Provide the [X, Y] coordinate of the cell's center where the given text is located.  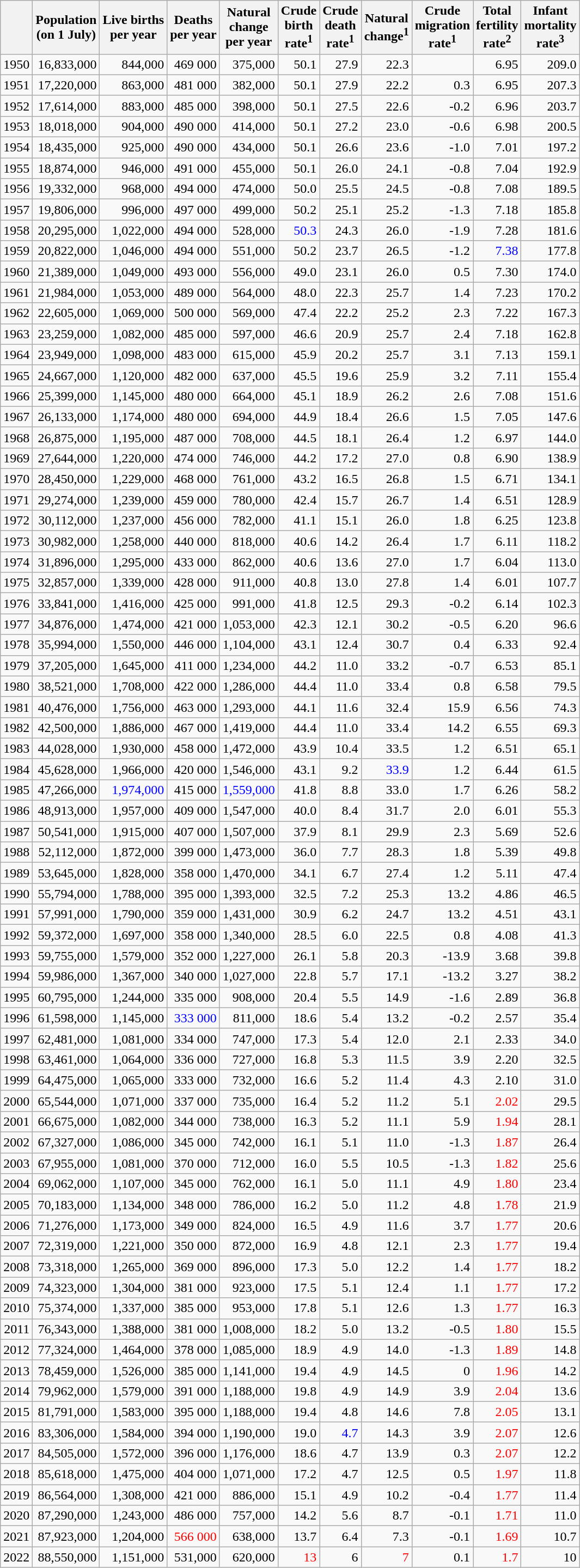
21,389,000 [66, 272]
407 000 [194, 832]
185.8 [550, 210]
88,550,000 [66, 1557]
50,541,000 [66, 832]
31.0 [550, 1080]
486 000 [194, 1516]
1,340,000 [248, 935]
2.57 [497, 1018]
19.0 [298, 1432]
40,476,000 [66, 707]
2.10 [497, 1080]
1959 [16, 251]
446 000 [194, 645]
44,028,000 [66, 748]
2001 [16, 1121]
9.2 [340, 769]
84,505,000 [66, 1453]
359 000 [194, 914]
7.22 [497, 313]
23.7 [340, 251]
44.1 [298, 707]
482 000 [194, 375]
6 [340, 1557]
33.5 [387, 748]
6.4 [340, 1536]
123.8 [550, 521]
1980 [16, 686]
2010 [16, 1308]
1,027,000 [248, 977]
5.39 [497, 852]
24.3 [340, 230]
433 000 [194, 562]
53,645,000 [66, 873]
620,000 [248, 1557]
4.3 [442, 1080]
6.58 [497, 686]
1,295,000 [133, 562]
531,000 [194, 1557]
33.2 [387, 666]
15.7 [340, 500]
818,000 [248, 541]
382,000 [248, 85]
147.6 [550, 417]
1,367,000 [133, 977]
1,886,000 [133, 728]
23.4 [550, 1184]
455,000 [248, 168]
Naturalchange1 [387, 27]
14.3 [387, 1432]
67,955,000 [66, 1163]
1996 [16, 1018]
Population (on 1 July) [66, 27]
17.5 [298, 1288]
1,708,000 [133, 686]
399 000 [194, 852]
1,930,000 [133, 748]
1,546,000 [248, 769]
Infantmortality rate3 [550, 27]
5.11 [497, 873]
2021 [16, 1536]
86,564,000 [66, 1495]
6.33 [497, 645]
556,000 [248, 272]
-0.6 [442, 126]
1.94 [497, 1121]
2.02 [497, 1101]
1963 [16, 334]
1990 [16, 894]
1,286,000 [248, 686]
1971 [16, 500]
50.0 [298, 189]
39.8 [550, 956]
483 000 [194, 355]
1,507,000 [248, 832]
1988 [16, 852]
1,393,000 [248, 894]
1,966,000 [133, 769]
69.3 [550, 728]
762,000 [248, 1184]
1957 [16, 210]
7.23 [497, 292]
42.3 [298, 624]
50.3 [298, 230]
11.5 [387, 1059]
81,791,000 [66, 1412]
7 [387, 1557]
1,265,000 [133, 1267]
6.90 [497, 458]
151.6 [550, 396]
1.87 [497, 1143]
2009 [16, 1288]
727,000 [248, 1059]
87,290,000 [66, 1516]
77,324,000 [66, 1350]
5.9 [442, 1121]
22.5 [387, 935]
1,915,000 [133, 832]
1,756,000 [133, 707]
14.8 [550, 1350]
-0.7 [442, 666]
6.14 [497, 603]
564,000 [248, 292]
1.71 [497, 1516]
1,120,000 [133, 375]
7.7 [340, 852]
925,000 [133, 148]
1,227,000 [248, 956]
138.9 [550, 458]
37,205,000 [66, 666]
23,259,000 [66, 334]
896,000 [248, 1267]
991,000 [248, 603]
31.7 [387, 811]
36.0 [298, 852]
8.8 [340, 790]
1,174,000 [133, 417]
55,794,000 [66, 894]
946,000 [133, 168]
1,104,000 [248, 645]
74,323,000 [66, 1288]
31,896,000 [66, 562]
29.9 [387, 832]
1974 [16, 562]
1,064,000 [133, 1059]
1987 [16, 832]
1979 [16, 666]
27.2 [340, 126]
1972 [16, 521]
396 000 [194, 1453]
953,000 [248, 1308]
20.4 [298, 997]
2018 [16, 1474]
83,306,000 [66, 1432]
13 [298, 1557]
29,274,000 [66, 500]
1,550,000 [133, 645]
36.8 [550, 997]
4.86 [497, 894]
46.6 [298, 334]
637,000 [248, 375]
6.20 [497, 624]
30.9 [298, 914]
25.5 [340, 189]
1,584,000 [133, 1432]
1970 [16, 479]
6.11 [497, 541]
1,069,000 [133, 313]
2.4 [442, 334]
757,000 [248, 1516]
79,962,000 [66, 1391]
59,755,000 [66, 956]
2022 [16, 1557]
467 000 [194, 728]
61,598,000 [66, 1018]
8.1 [340, 832]
26.5 [387, 251]
2000 [16, 1101]
181.6 [550, 230]
45.9 [298, 355]
824,000 [248, 1225]
25.1 [340, 210]
1,645,000 [133, 666]
1,107,000 [133, 1184]
7.3 [387, 1536]
2020 [16, 1516]
1951 [16, 85]
469 000 [194, 64]
872,000 [248, 1246]
2.89 [497, 997]
35,994,000 [66, 645]
42,500,000 [66, 728]
18.1 [340, 437]
2014 [16, 1391]
1,431,000 [248, 914]
3.27 [497, 977]
394 000 [194, 1432]
-1.9 [442, 230]
1,239,000 [133, 500]
6.26 [497, 790]
2002 [16, 1143]
28,450,000 [66, 479]
19.8 [298, 1391]
16,833,000 [66, 64]
20.2 [340, 355]
2008 [16, 1267]
6.97 [497, 437]
1,134,000 [133, 1205]
65.1 [550, 748]
1960 [16, 272]
348 000 [194, 1205]
664,000 [248, 396]
23.1 [340, 272]
207.3 [550, 85]
1,697,000 [133, 935]
7.11 [497, 375]
746,000 [248, 458]
1983 [16, 748]
1,046,000 [133, 251]
26.8 [387, 479]
13.0 [340, 583]
1997 [16, 1039]
500 000 [194, 313]
19,332,000 [66, 189]
33.9 [387, 769]
85.1 [550, 666]
1.96 [497, 1370]
170.2 [550, 292]
474,000 [248, 189]
40.8 [298, 583]
59,372,000 [66, 935]
14.5 [387, 1370]
738,000 [248, 1121]
7.2 [340, 894]
27.8 [387, 583]
17,220,000 [66, 85]
64,475,000 [66, 1080]
113.0 [550, 562]
87,923,000 [66, 1536]
43.2 [298, 479]
1958 [16, 230]
911,000 [248, 583]
1,974,000 [133, 790]
48,913,000 [66, 811]
336 000 [194, 1059]
761,000 [248, 479]
334 000 [194, 1039]
1,176,000 [248, 1453]
996,000 [133, 210]
2016 [16, 1432]
499,000 [248, 210]
177.8 [550, 251]
209.0 [550, 64]
1,419,000 [248, 728]
29.5 [550, 1101]
2015 [16, 1412]
1,221,000 [133, 1246]
340 000 [194, 977]
1,151,000 [133, 1557]
1981 [16, 707]
344 000 [194, 1121]
48.0 [298, 292]
20.6 [550, 1225]
2.0 [442, 811]
155.4 [550, 375]
569,000 [248, 313]
65,544,000 [66, 1101]
24.7 [387, 914]
41.3 [550, 935]
167.3 [550, 313]
35.4 [550, 1018]
17.1 [387, 977]
16.8 [298, 1059]
1,464,000 [133, 1350]
2.05 [497, 1412]
747,000 [248, 1039]
2006 [16, 1225]
7.05 [497, 417]
1995 [16, 997]
1,234,000 [248, 666]
1,547,000 [248, 811]
1,195,000 [133, 437]
1968 [16, 437]
468 000 [194, 479]
1,472,000 [248, 748]
528,000 [248, 230]
1989 [16, 873]
14.0 [387, 1350]
780,000 [248, 500]
6.44 [497, 769]
59,986,000 [66, 977]
1961 [16, 292]
712,000 [248, 1163]
459 000 [194, 500]
3.68 [497, 956]
10.5 [387, 1163]
5.3 [340, 1059]
20,822,000 [66, 251]
107.7 [550, 583]
1,008,000 [248, 1329]
0.1 [442, 1557]
8.4 [340, 811]
923,000 [248, 1288]
1.82 [497, 1163]
16.0 [298, 1163]
1969 [16, 458]
162.8 [550, 334]
440 000 [194, 541]
2004 [16, 1184]
45.5 [298, 375]
1,085,000 [248, 1350]
18.4 [340, 417]
414,000 [248, 126]
1.69 [497, 1536]
2.04 [497, 1391]
398,000 [248, 106]
1,220,000 [133, 458]
10.2 [387, 1495]
404 000 [194, 1474]
43.9 [298, 748]
38.2 [550, 977]
17,614,000 [66, 106]
6.98 [497, 126]
456 000 [194, 521]
200.5 [550, 126]
1.97 [497, 1474]
20,295,000 [66, 230]
Crudebirthrate1 [298, 27]
66,675,000 [66, 1121]
1993 [16, 956]
1.78 [497, 1205]
29.3 [387, 603]
79.5 [550, 686]
6.0 [340, 935]
20.3 [387, 956]
30,112,000 [66, 521]
44.9 [298, 417]
20.9 [340, 334]
1962 [16, 313]
415 000 [194, 790]
22.8 [298, 977]
25,399,000 [66, 396]
189.5 [550, 189]
12.0 [387, 1039]
1955 [16, 168]
1966 [16, 396]
1,470,000 [248, 873]
1,474,000 [133, 624]
-1.6 [442, 997]
1953 [16, 126]
26,133,000 [66, 417]
6.2 [340, 914]
62,481,000 [66, 1039]
25.6 [550, 1163]
13.1 [550, 1412]
1964 [16, 355]
908,000 [248, 997]
18,435,000 [66, 148]
349 000 [194, 1225]
40.0 [298, 811]
474 000 [194, 458]
2003 [16, 1163]
18,874,000 [66, 168]
34.1 [298, 873]
3.1 [442, 355]
96.6 [550, 624]
22,605,000 [66, 313]
1,388,000 [133, 1329]
481 000 [194, 85]
6.7 [340, 873]
458 000 [194, 748]
844,000 [133, 64]
428 000 [194, 583]
6.71 [497, 479]
1982 [16, 728]
32,857,000 [66, 583]
2.1 [442, 1039]
14.6 [387, 1412]
30.2 [387, 624]
174.0 [550, 272]
5.7 [340, 977]
19.6 [340, 375]
1,293,000 [248, 707]
16.9 [298, 1246]
7.8 [442, 1412]
78,459,000 [66, 1370]
37.9 [298, 832]
6.25 [497, 521]
18,018,000 [66, 126]
1,237,000 [133, 521]
26.1 [298, 956]
742,000 [248, 1143]
15.5 [550, 1329]
375,000 [248, 64]
67,327,000 [66, 1143]
863,000 [133, 85]
886,000 [248, 1495]
24.5 [387, 189]
1,086,000 [133, 1143]
11.8 [550, 1474]
26.2 [387, 396]
34.0 [550, 1039]
-13.2 [442, 977]
1998 [16, 1059]
-1.2 [442, 251]
369 000 [194, 1267]
60,795,000 [66, 997]
1976 [16, 603]
337 000 [194, 1101]
10.4 [340, 748]
425 000 [194, 603]
6.55 [497, 728]
1967 [16, 417]
28.1 [550, 1121]
28.3 [387, 852]
45.1 [298, 396]
1,022,000 [133, 230]
13.7 [298, 1536]
7.30 [497, 272]
41.1 [298, 521]
Totalfertilityrate2 [497, 27]
5.8 [340, 956]
1.1 [442, 1288]
49.0 [298, 272]
1954 [16, 148]
1,244,000 [133, 997]
1,258,000 [133, 541]
144.0 [550, 437]
76,343,000 [66, 1329]
33.0 [387, 790]
7.28 [497, 230]
862,000 [248, 562]
61.5 [550, 769]
92.4 [550, 645]
378 000 [194, 1350]
1,583,000 [133, 1412]
1,339,000 [133, 583]
370 000 [194, 1163]
1,790,000 [133, 914]
811,000 [248, 1018]
6.96 [497, 106]
118.2 [550, 541]
350 000 [194, 1246]
19,806,000 [66, 210]
1,828,000 [133, 873]
1973 [16, 541]
Naturalchangeper year [248, 27]
1,872,000 [133, 852]
883,000 [133, 106]
6.04 [497, 562]
203.7 [550, 106]
23,949,000 [66, 355]
1952 [16, 106]
6.53 [497, 666]
30,982,000 [66, 541]
197.2 [550, 148]
694,000 [248, 417]
638,000 [248, 1536]
128.9 [550, 500]
0.4 [442, 645]
16.6 [298, 1080]
352 000 [194, 956]
3.2 [442, 375]
52,112,000 [66, 852]
-13.9 [442, 956]
493 000 [194, 272]
1,049,000 [133, 272]
3.7 [442, 1225]
71,276,000 [66, 1225]
7.38 [497, 251]
2012 [16, 1350]
2.20 [497, 1059]
1,475,000 [133, 1474]
7.01 [497, 148]
24.1 [387, 168]
134.1 [550, 479]
551,000 [248, 251]
1,788,000 [133, 894]
75,374,000 [66, 1308]
597,000 [248, 334]
708,000 [248, 437]
1984 [16, 769]
489 000 [194, 292]
15.9 [442, 707]
1,229,000 [133, 479]
2.6 [442, 396]
49.8 [550, 852]
1,572,000 [133, 1453]
27,644,000 [66, 458]
1.3 [442, 1308]
70,183,000 [66, 1205]
1,141,000 [248, 1370]
1,065,000 [133, 1080]
25.9 [387, 375]
23.0 [387, 126]
968,000 [133, 189]
420 000 [194, 769]
55.3 [550, 811]
Live birthsper year [133, 27]
Crudedeathrate1 [340, 27]
422 000 [194, 686]
566 000 [194, 1536]
63,461,000 [66, 1059]
904,000 [133, 126]
497 000 [194, 210]
Deathsper year [194, 27]
1,473,000 [248, 852]
10.7 [550, 1536]
1956 [16, 189]
411 000 [194, 666]
5.69 [497, 832]
74.3 [550, 707]
72,319,000 [66, 1246]
1,416,000 [133, 603]
1,308,000 [133, 1495]
1991 [16, 914]
1,204,000 [133, 1536]
21.9 [550, 1205]
38,521,000 [66, 686]
25.3 [387, 894]
735,000 [248, 1101]
30.7 [387, 645]
42.4 [298, 500]
1986 [16, 811]
6.56 [497, 707]
0 [442, 1370]
1.89 [497, 1350]
391 000 [194, 1391]
-0.4 [442, 1495]
13.9 [387, 1453]
2017 [16, 1453]
58.2 [550, 790]
5.6 [340, 1516]
46.5 [550, 894]
2019 [16, 1495]
615,000 [248, 355]
2013 [16, 1370]
24,667,000 [66, 375]
192.9 [550, 168]
487 000 [194, 437]
27.4 [387, 873]
21,984,000 [66, 292]
85,618,000 [66, 1474]
4.08 [497, 935]
-1.0 [442, 148]
463 000 [194, 707]
16.4 [298, 1101]
4.51 [497, 914]
17.8 [298, 1308]
27.5 [340, 106]
26,875,000 [66, 437]
335 000 [194, 997]
2.33 [497, 1039]
44.5 [298, 437]
1,337,000 [133, 1308]
8.7 [387, 1516]
491 000 [194, 168]
26.7 [387, 500]
159.1 [550, 355]
69,062,000 [66, 1184]
786,000 [248, 1205]
434,000 [248, 148]
1992 [16, 935]
1965 [16, 375]
732,000 [248, 1080]
23.6 [387, 148]
10 [550, 1557]
1978 [16, 645]
7.04 [497, 168]
1977 [16, 624]
52.6 [550, 832]
1,098,000 [133, 355]
Crudemigrationrate1 [442, 27]
1,304,000 [133, 1288]
1,559,000 [248, 790]
32.4 [387, 707]
1994 [16, 977]
34,876,000 [66, 624]
1,957,000 [133, 811]
22.6 [387, 106]
102.3 [550, 603]
1975 [16, 583]
16.2 [298, 1205]
28.5 [298, 935]
73,318,000 [66, 1267]
47,266,000 [66, 790]
33,841,000 [66, 603]
2007 [16, 1246]
1985 [16, 790]
1,243,000 [133, 1516]
57,991,000 [66, 914]
1950 [16, 64]
1999 [16, 1080]
7.13 [497, 355]
2011 [16, 1329]
1,190,000 [248, 1432]
45,628,000 [66, 769]
2005 [16, 1205]
782,000 [248, 521]
1,526,000 [133, 1370]
409 000 [194, 811]
1,173,000 [133, 1225]
